Locate the cell with the specified text and output its (X, Y) center coordinate. 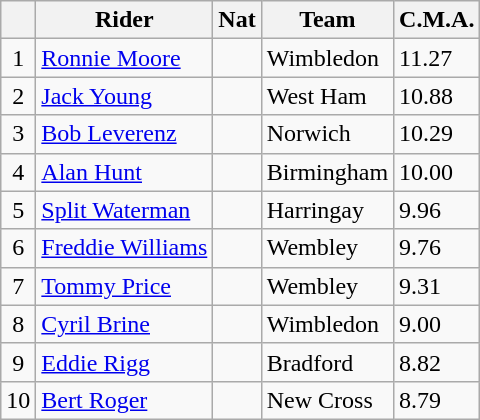
Jack Young (124, 96)
Bradford (327, 362)
Ronnie Moore (124, 58)
2 (18, 96)
11.27 (437, 58)
Team (327, 20)
C.M.A. (437, 20)
9.76 (437, 248)
Bert Roger (124, 400)
10.29 (437, 134)
9.00 (437, 324)
8 (18, 324)
9 (18, 362)
5 (18, 210)
9.31 (437, 286)
10.00 (437, 172)
Harringay (327, 210)
8.82 (437, 362)
4 (18, 172)
Rider (124, 20)
Nat (237, 20)
6 (18, 248)
Freddie Williams (124, 248)
10 (18, 400)
Alan Hunt (124, 172)
Eddie Rigg (124, 362)
Cyril Brine (124, 324)
Birmingham (327, 172)
8.79 (437, 400)
7 (18, 286)
West Ham (327, 96)
New Cross (327, 400)
Bob Leverenz (124, 134)
1 (18, 58)
Split Waterman (124, 210)
10.88 (437, 96)
9.96 (437, 210)
Tommy Price (124, 286)
3 (18, 134)
Norwich (327, 134)
